Extract the (X, Y) coordinate from the center of the cell holding the provided text.  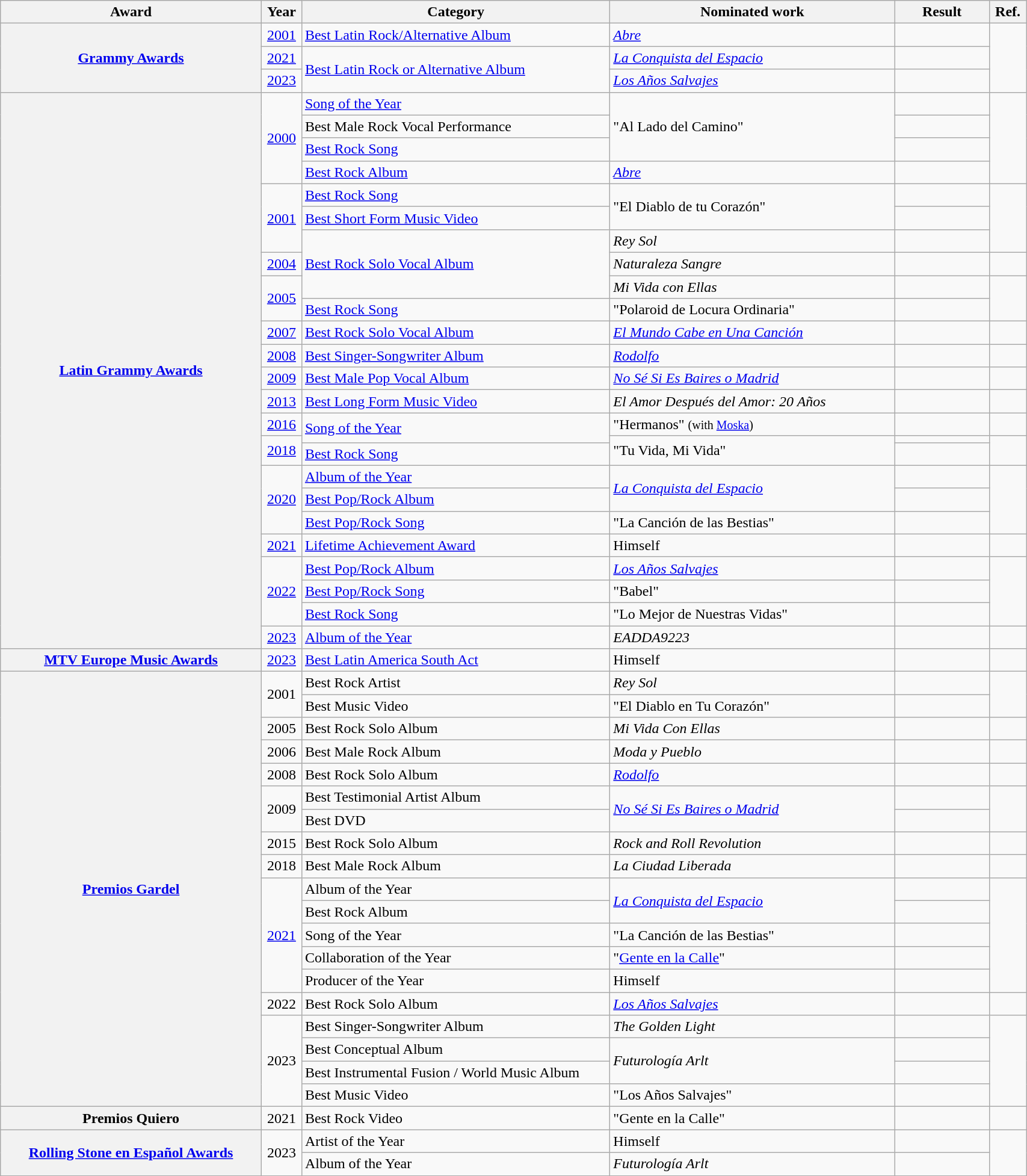
Rolling Stone en Español Awards (131, 1153)
Rock and Roll Revolution (752, 843)
Ref. (1008, 12)
Year (282, 12)
"El Diablo de tu Corazón" (752, 206)
Nominated work (752, 12)
Best Conceptual Album (455, 1050)
Best Instrumental Fusion / World Music Album (455, 1072)
Best Latin America South Act (455, 660)
Best DVD (455, 820)
La Ciudad Liberada (752, 866)
EADDA9223 (752, 637)
"El Diablo en Tu Corazón" (752, 706)
Collaboration of the Year (455, 958)
Premios Gardel (131, 890)
"Los Años Salvajes" (752, 1095)
Mi Vida con Ellas (752, 287)
2013 (282, 401)
Best Latin Rock or Alternative Album (455, 69)
Result (942, 12)
"Hermanos" (with Moska) (752, 424)
Award (131, 12)
2007 (282, 333)
El Amor Después del Amor: 20 Años (752, 401)
El Mundo Cabe en Una Canción (752, 333)
Mi Vida Con Ellas (752, 729)
2020 (282, 500)
"Tu Vida, Mi Vida" (752, 450)
2006 (282, 752)
"Babel" (752, 591)
Lifetime Achievement Award (455, 545)
Producer of the Year (455, 980)
2015 (282, 843)
Best Testimonial Artist Album (455, 797)
Best Rock Video (455, 1118)
Best Male Rock Vocal Performance (455, 126)
Naturaleza Sangre (752, 264)
MTV Europe Music Awards (131, 660)
"Lo Mejor de Nuestras Vidas" (752, 614)
Latin Grammy Awards (131, 371)
Best Short Form Music Video (455, 218)
2000 (282, 138)
"Al Lado del Camino" (752, 126)
Best Rock Artist (455, 683)
Best Male Pop Vocal Album (455, 379)
Category (455, 12)
Best Latin Rock/Alternative Album (455, 35)
"Polaroid de Locura Ordinaria" (752, 310)
Grammy Awards (131, 58)
2004 (282, 264)
Moda y Pueblo (752, 752)
Best Long Form Music Video (455, 401)
2016 (282, 424)
The Golden Light (752, 1027)
Artist of the Year (455, 1141)
Premios Quiero (131, 1118)
